Capture the cell that displays the provided text and extract its [X, Y] central coordinate. 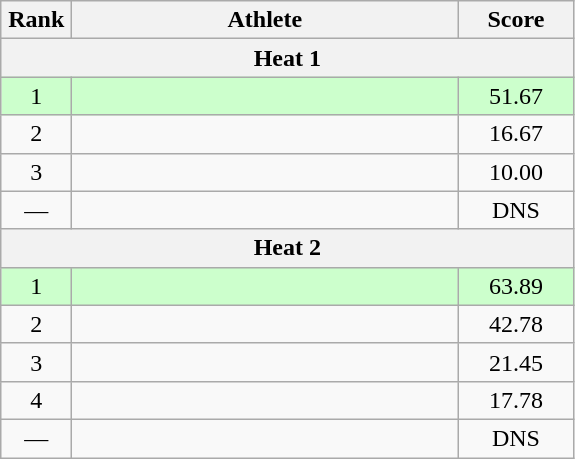
Rank [36, 20]
Heat 1 [288, 58]
10.00 [516, 172]
21.45 [516, 362]
Score [516, 20]
4 [36, 400]
63.89 [516, 286]
17.78 [516, 400]
51.67 [516, 96]
Heat 2 [288, 248]
42.78 [516, 324]
Athlete [265, 20]
16.67 [516, 134]
